Return the (x, y) coordinate for the center point of the cell that contains the specified text.  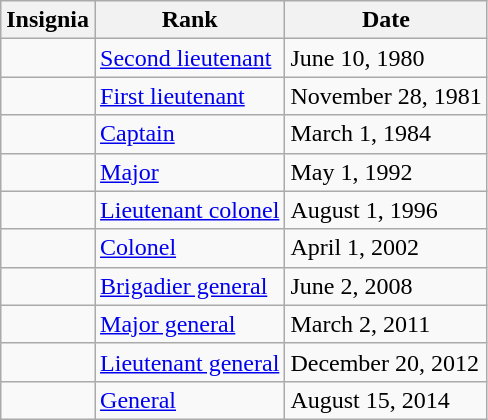
November 28, 1981 (386, 96)
Captain (190, 134)
General (190, 400)
Second lieutenant (190, 58)
Lieutenant general (190, 362)
Major (190, 172)
June 2, 2008 (386, 286)
Major general (190, 324)
June 10, 1980 (386, 58)
May 1, 1992 (386, 172)
Rank (190, 20)
December 20, 2012 (386, 362)
August 1, 1996 (386, 210)
Lieutenant colonel (190, 210)
March 2, 2011 (386, 324)
April 1, 2002 (386, 248)
Brigadier general (190, 286)
August 15, 2014 (386, 400)
First lieutenant (190, 96)
March 1, 1984 (386, 134)
Colonel (190, 248)
Date (386, 20)
Insignia (48, 20)
